Extract the (x, y) coordinate from the center of the cell holding the provided text.  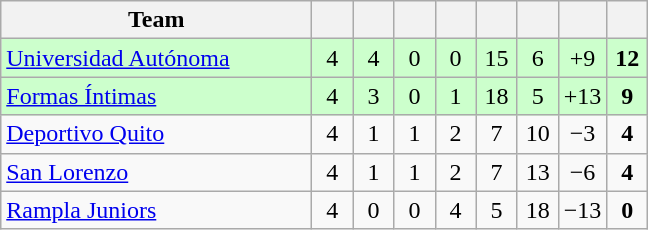
Deportivo Quito (156, 134)
−13 (582, 210)
−6 (582, 172)
San Lorenzo (156, 172)
+9 (582, 58)
13 (538, 172)
9 (628, 96)
Universidad Autónoma (156, 58)
12 (628, 58)
+13 (582, 96)
Formas Íntimas (156, 96)
6 (538, 58)
Team (156, 20)
3 (374, 96)
15 (496, 58)
Rampla Juniors (156, 210)
−3 (582, 134)
10 (538, 134)
